Locate the cell with the specified text and output its (X, Y) center coordinate. 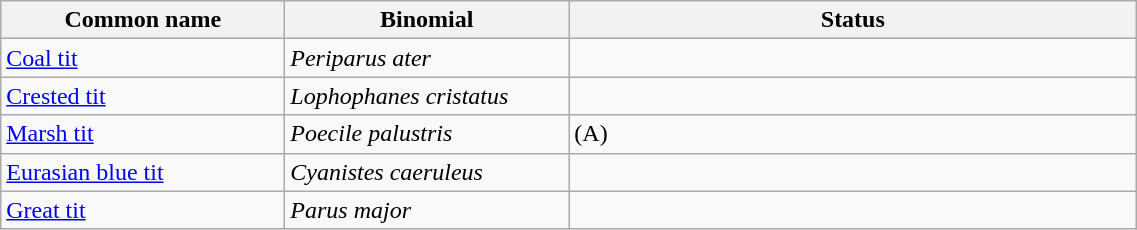
Common name (143, 20)
Periparus ater (427, 58)
Lophophanes cristatus (427, 96)
Eurasian blue tit (143, 172)
Poecile palustris (427, 134)
Status (853, 20)
Great tit (143, 210)
Marsh tit (143, 134)
Coal tit (143, 58)
Cyanistes caeruleus (427, 172)
Parus major (427, 210)
Binomial (427, 20)
Crested tit (143, 96)
(A) (853, 134)
